Output the (x, y) coordinate of the center of the cell containing the given text.  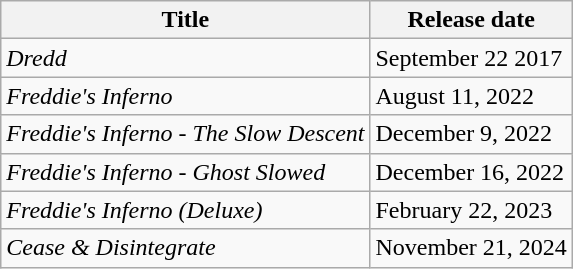
Title (186, 20)
Freddie's Inferno (186, 96)
Cease & Disintegrate (186, 248)
Release date (471, 20)
Freddie's Inferno - The Slow Descent (186, 134)
December 9, 2022 (471, 134)
August 11, 2022 (471, 96)
Freddie's Inferno - Ghost Slowed (186, 172)
Freddie's Inferno (Deluxe) (186, 210)
September 22 2017 (471, 58)
December 16, 2022 (471, 172)
November 21, 2024 (471, 248)
Dredd (186, 58)
February 22, 2023 (471, 210)
